Scan for the cell matching the given text and deliver its (X, Y) coordinate at center. 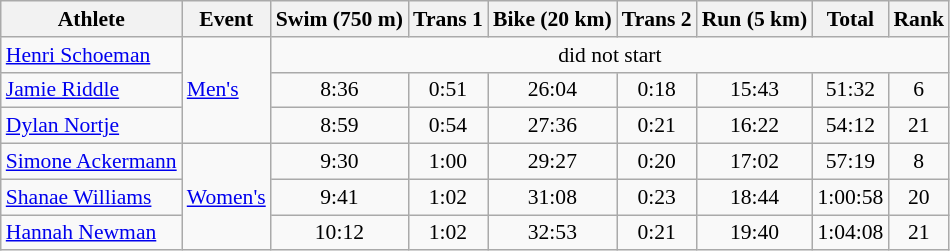
8 (918, 162)
1:00 (448, 162)
Women's (226, 198)
20 (918, 197)
0:51 (448, 90)
10:12 (340, 233)
9:41 (340, 197)
Run (5 km) (755, 19)
Trans 2 (657, 19)
15:43 (755, 90)
Swim (750 m) (340, 19)
0:20 (657, 162)
Athlete (92, 19)
Men's (226, 90)
0:18 (657, 90)
did not start (610, 55)
Trans 1 (448, 19)
17:02 (755, 162)
19:40 (755, 233)
29:27 (552, 162)
Bike (20 km) (552, 19)
57:19 (850, 162)
Dylan Nortje (92, 126)
31:08 (552, 197)
Henri Schoeman (92, 55)
8:59 (340, 126)
1:04:08 (850, 233)
6 (918, 90)
18:44 (755, 197)
16:22 (755, 126)
0:54 (448, 126)
54:12 (850, 126)
Simone Ackermann (92, 162)
51:32 (850, 90)
Hannah Newman (92, 233)
32:53 (552, 233)
27:36 (552, 126)
9:30 (340, 162)
8:36 (340, 90)
Jamie Riddle (92, 90)
1:00:58 (850, 197)
Rank (918, 19)
Total (850, 19)
Shanae Williams (92, 197)
26:04 (552, 90)
0:23 (657, 197)
Event (226, 19)
